From the cell containing the given text, extract its center point as (X, Y) coordinate. 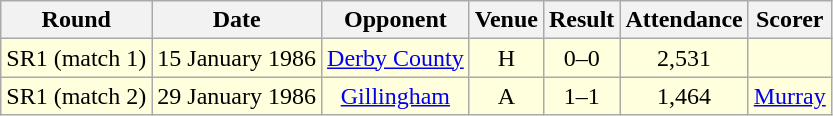
29 January 1986 (237, 96)
Venue (506, 20)
SR1 (match 2) (76, 96)
Round (76, 20)
Gillingham (396, 96)
Attendance (684, 20)
H (506, 58)
SR1 (match 1) (76, 58)
15 January 1986 (237, 58)
Murray (790, 96)
Opponent (396, 20)
Result (581, 20)
0–0 (581, 58)
1–1 (581, 96)
A (506, 96)
2,531 (684, 58)
1,464 (684, 96)
Scorer (790, 20)
Derby County (396, 58)
Date (237, 20)
